Find where the given text appears and provide that cell's center as [x, y] coordinate. 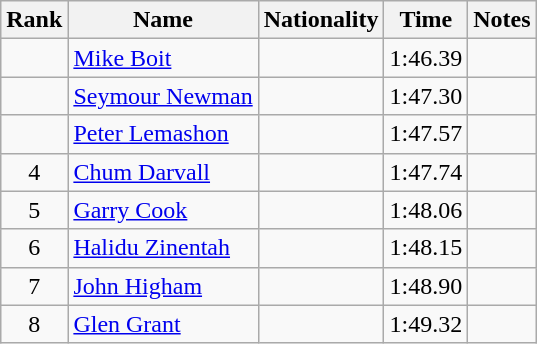
7 [34, 286]
1:47.30 [426, 96]
1:48.15 [426, 248]
4 [34, 172]
5 [34, 210]
Time [426, 20]
Garry Cook [163, 210]
John Higham [163, 286]
8 [34, 324]
Notes [502, 20]
Glen Grant [163, 324]
1:47.74 [426, 172]
Chum Darvall [163, 172]
Seymour Newman [163, 96]
1:47.57 [426, 134]
Nationality [321, 20]
1:48.06 [426, 210]
Halidu Zinentah [163, 248]
Rank [34, 20]
Mike Boit [163, 58]
6 [34, 248]
1:48.90 [426, 286]
Peter Lemashon [163, 134]
Name [163, 20]
1:49.32 [426, 324]
1:46.39 [426, 58]
